Output the [x, y] coordinate of the center of the cell containing the given text.  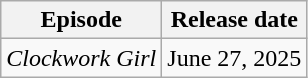
Clockwork Girl [82, 58]
June 27, 2025 [234, 58]
Episode [82, 20]
Release date [234, 20]
